Output the (x, y) coordinate of the center of the cell containing the given text.  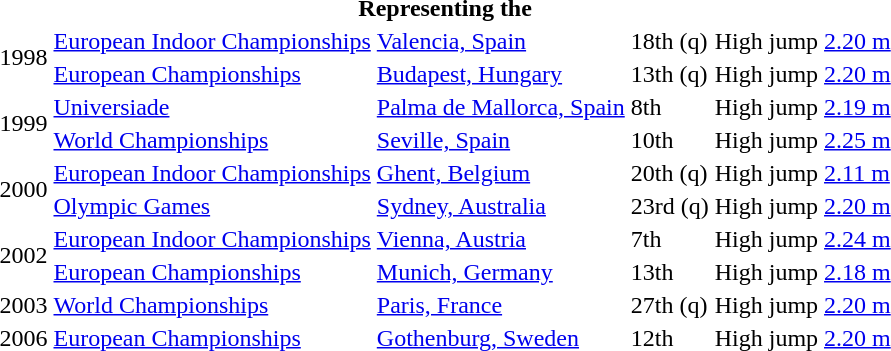
10th (670, 140)
13th (670, 272)
Universiade (212, 107)
8th (670, 107)
13th (q) (670, 74)
Paris, France (500, 305)
20th (q) (670, 173)
Vienna, Austria (500, 239)
Valencia, Spain (500, 41)
Budapest, Hungary (500, 74)
Palma de Mallorca, Spain (500, 107)
Ghent, Belgium (500, 173)
Munich, Germany (500, 272)
Sydney, Australia (500, 206)
Seville, Spain (500, 140)
7th (670, 239)
23rd (q) (670, 206)
Olympic Games (212, 206)
18th (q) (670, 41)
27th (q) (670, 305)
